From the cell containing the given text, extract its center point as (X, Y) coordinate. 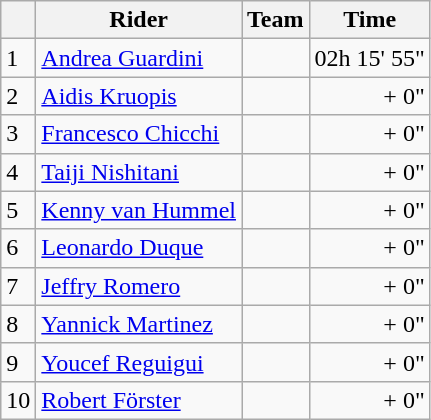
Jeffry Romero (139, 286)
Andrea Guardini (139, 58)
4 (18, 172)
Rider (139, 20)
7 (18, 286)
Taiji Nishitani (139, 172)
Francesco Chicchi (139, 134)
Team (276, 20)
Yannick Martinez (139, 324)
Leonardo Duque (139, 248)
1 (18, 58)
Robert Förster (139, 400)
9 (18, 362)
2 (18, 96)
8 (18, 324)
02h 15' 55" (370, 58)
10 (18, 400)
Time (370, 20)
5 (18, 210)
3 (18, 134)
6 (18, 248)
Youcef Reguigui (139, 362)
Kenny van Hummel (139, 210)
Aidis Kruopis (139, 96)
